Capture the cell that displays the provided text and extract its (x, y) central coordinate. 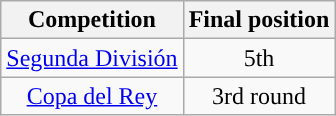
Competition (92, 20)
Segunda División (92, 58)
Copa del Rey (92, 96)
Final position (259, 20)
3rd round (259, 96)
5th (259, 58)
